Find where the given text appears and provide that cell's center as [X, Y] coordinate. 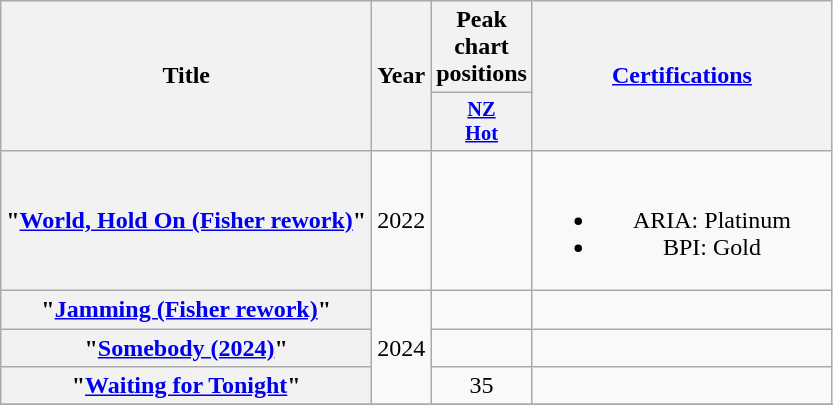
2024 [402, 348]
Title [186, 76]
Peak chart positions [482, 47]
"Jamming (Fisher rework)" [186, 310]
Certifications [682, 76]
"World, Hold On (Fisher rework)" [186, 220]
ARIA: PlatinumBPI: Gold [682, 220]
35 [482, 386]
"Somebody (2024)" [186, 348]
2022 [402, 220]
NZHot [482, 122]
Year [402, 76]
"Waiting for Tonight" [186, 386]
